Locate the cell with the specified text and output its (X, Y) center coordinate. 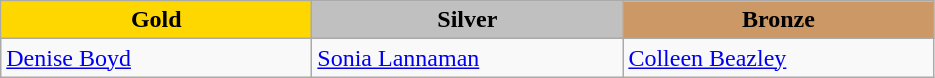
Gold (156, 20)
Silver (468, 20)
Sonia Lannaman (468, 58)
Colleen Beazley (778, 58)
Bronze (778, 20)
Denise Boyd (156, 58)
